Provide the (x, y) coordinate of the cell's center where the given text is located.  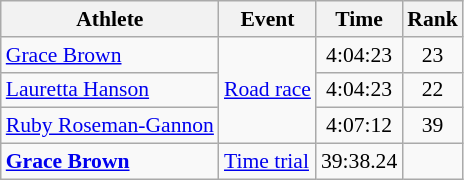
23 (432, 55)
39 (432, 126)
Lauretta Hanson (110, 90)
39:38.24 (359, 162)
4:07:12 (359, 126)
Rank (432, 19)
Event (268, 19)
22 (432, 90)
Time trial (268, 162)
Time (359, 19)
Ruby Roseman-Gannon (110, 126)
Athlete (110, 19)
Road race (268, 90)
